Return the (x, y) coordinate for the center point of the cell that contains the specified text.  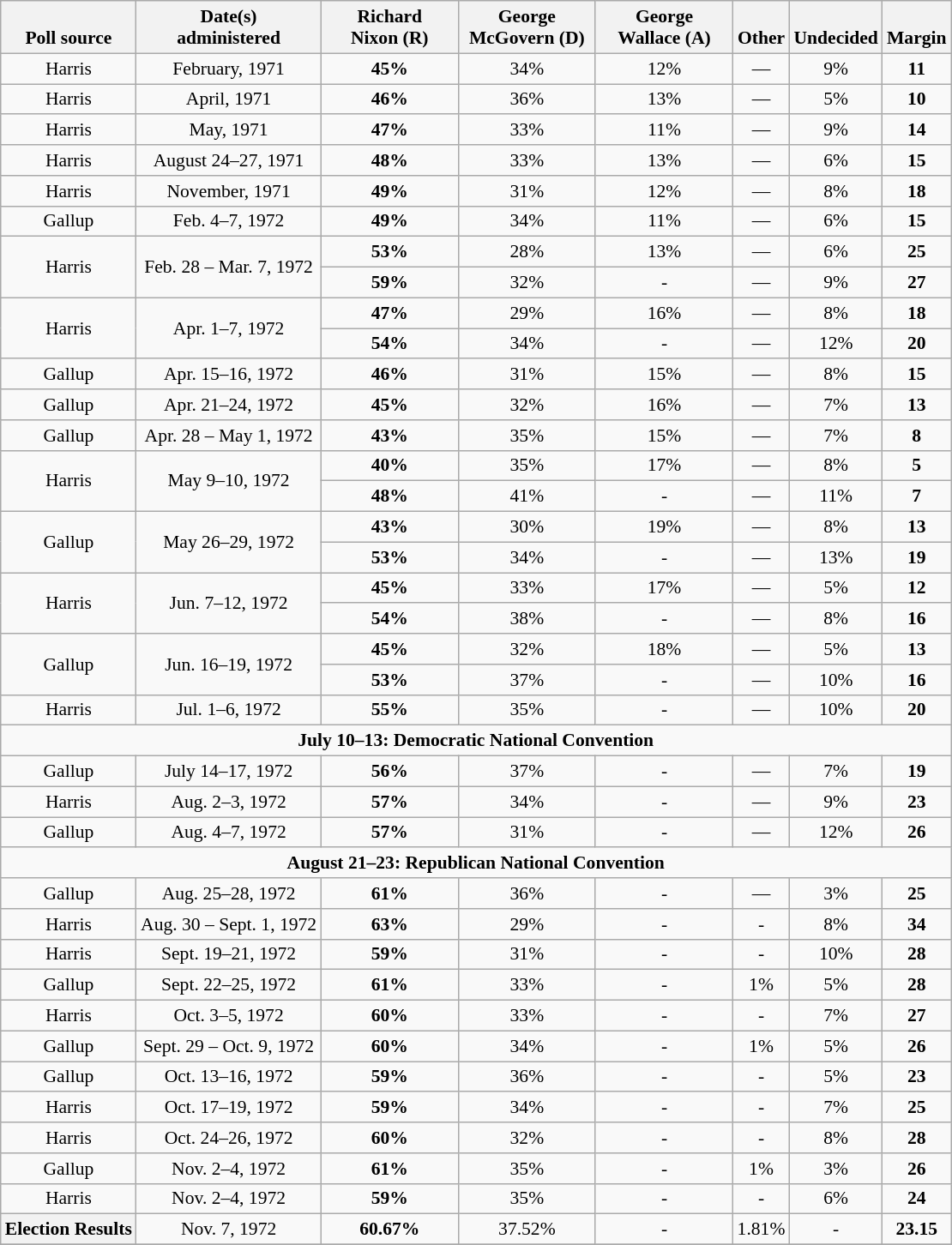
Oct. 13–16, 1972 (228, 1077)
5 (917, 466)
GeorgeWallace (A) (664, 27)
55% (389, 710)
Feb. 4–7, 1972 (228, 221)
Jun. 7–12, 1972 (228, 604)
Jul. 1–6, 1972 (228, 710)
Margin (917, 27)
Oct. 24–26, 1972 (228, 1138)
Sept. 29 – Oct. 9, 1972 (228, 1046)
63% (389, 924)
Aug. 30 – Sept. 1, 1972 (228, 924)
Apr. 15–16, 1972 (228, 375)
Election Results (69, 1230)
Sept. 19–21, 1972 (228, 954)
November, 1971 (228, 191)
May 9–10, 1972 (228, 480)
Date(s)administered (228, 27)
14 (917, 130)
Other (762, 27)
40% (389, 466)
56% (389, 772)
38% (527, 619)
May 26–29, 1972 (228, 542)
August 21–23: Republican National Convention (476, 863)
Sept. 22–25, 1972 (228, 985)
28% (527, 252)
May, 1971 (228, 130)
24 (917, 1199)
30% (527, 527)
34 (917, 924)
Nov. 7, 1972 (228, 1230)
1.81% (762, 1230)
19% (664, 527)
41% (527, 496)
Apr. 28 – May 1, 1972 (228, 436)
60.67% (389, 1230)
Apr. 1–7, 1972 (228, 328)
Feb. 28 – Mar. 7, 1972 (228, 268)
Apr. 21–24, 1972 (228, 405)
April, 1971 (228, 99)
23.15 (917, 1230)
10 (917, 99)
Jun. 16–19, 1972 (228, 664)
July 10–13: Democratic National Convention (476, 741)
RichardNixon (R) (389, 27)
Oct. 17–19, 1972 (228, 1108)
GeorgeMcGovern (D) (527, 27)
July 14–17, 1972 (228, 772)
Undecided (835, 27)
Aug. 4–7, 1972 (228, 833)
37.52% (527, 1230)
8 (917, 436)
7 (917, 496)
August 24–27, 1971 (228, 160)
11 (917, 69)
12 (917, 588)
Poll source (69, 27)
Oct. 3–5, 1972 (228, 1016)
18% (664, 649)
February, 1971 (228, 69)
Aug. 2–3, 1972 (228, 802)
Aug. 25–28, 1972 (228, 893)
